Provide the (x, y) coordinate of the cell's center where the given text is located.  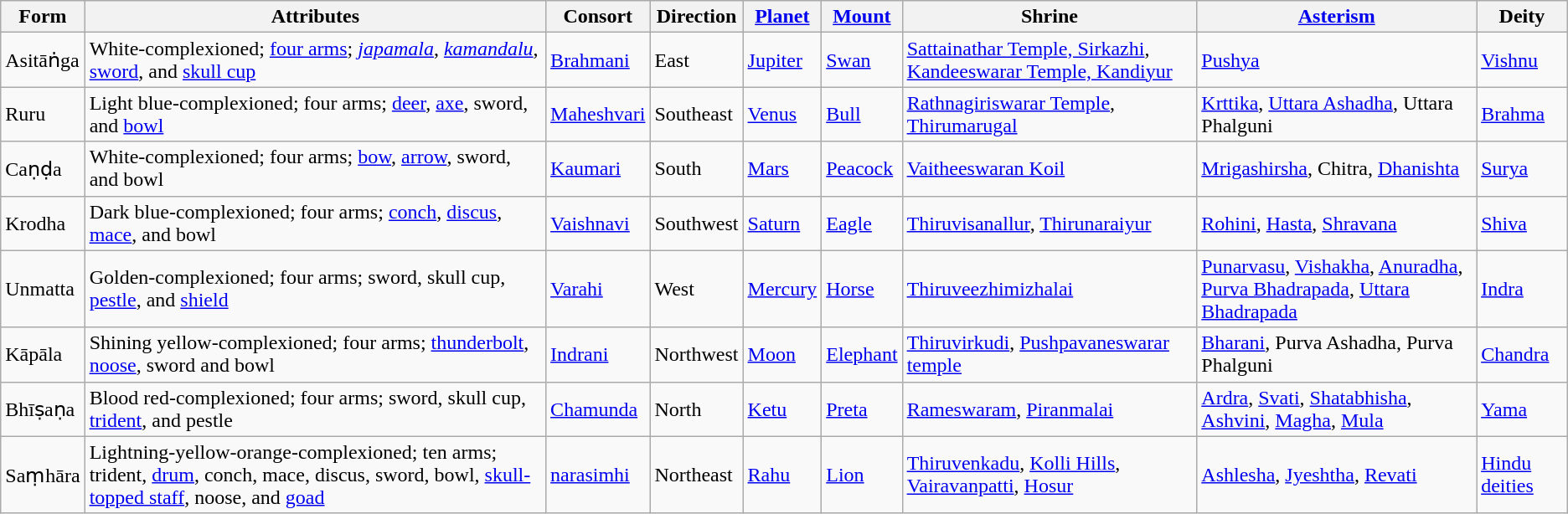
Thiruveezhimizhalai (1050, 289)
Dark blue-complexioned; four arms; conch, discus, mace, and bowl (315, 223)
Vaitheeswaran Koil (1050, 169)
White-complexioned; four arms; japamala, kamandalu, sword, and skull cup (315, 60)
Moon (782, 355)
Surya (1523, 169)
Southwest (697, 223)
Southeast (697, 114)
Bhīṣaṇa (43, 409)
Vaishnavi (598, 223)
North (697, 409)
Ruru (43, 114)
Brahmani (598, 60)
Unmatta (43, 289)
Mars (782, 169)
Rahu (782, 475)
Preta (862, 409)
Blood red-complexioned; four arms; sword, skull cup, trident, and pestle (315, 409)
West (697, 289)
Sattainathar Temple, Sirkazhi, Kandeeswarar Temple, Kandiyur (1050, 60)
Indrani (598, 355)
Varahi (598, 289)
Golden-complexioned; four arms; sword, skull cup, pestle, and shield (315, 289)
Kaumari (598, 169)
Chamunda (598, 409)
Rohini, Hasta, Shravana (1337, 223)
Planet (782, 17)
Krodha (43, 223)
Maheshvari (598, 114)
Shining yellow-complexioned; four arms; thunderbolt, noose, sword and bowl (315, 355)
Deity (1523, 17)
Ardra, Svati, Shatabhisha, Ashvini, Magha, Mula (1337, 409)
Rameswaram, Piranmalai (1050, 409)
Horse (862, 289)
Asterism (1337, 17)
Bharani, Purva Ashadha, Purva Phalguni (1337, 355)
Krttika, Uttara Ashadha, Uttara Phalguni (1337, 114)
Rathnagiriswarar Temple, Thirumarugal (1050, 114)
Direction (697, 17)
Eagle (862, 223)
Swan (862, 60)
Indra (1523, 289)
Consort (598, 17)
Saturn (782, 223)
Pushya (1337, 60)
Yama (1523, 409)
Brahma (1523, 114)
Vishnu (1523, 60)
Caṇḍa (43, 169)
Shrine (1050, 17)
Venus (782, 114)
Lion (862, 475)
Shiva (1523, 223)
Saṃhāra (43, 475)
Light blue-complexioned; four arms; deer, axe, sword, and bowl (315, 114)
Chandra (1523, 355)
Hindu deities (1523, 475)
Asitāṅga (43, 60)
East (697, 60)
Lightning-yellow-orange-complexioned; ten arms; trident, drum, conch, mace, discus, sword, bowl, skull-topped staff, noose, and goad (315, 475)
Mercury (782, 289)
Northwest (697, 355)
Jupiter (782, 60)
Attributes (315, 17)
Ashlesha, Jyeshtha, Revati (1337, 475)
Northeast (697, 475)
Elephant (862, 355)
Thiruvirkudi, Pushpavaneswarar temple (1050, 355)
Kāpāla (43, 355)
Mount (862, 17)
Bull (862, 114)
South (697, 169)
Ketu (782, 409)
Peacock (862, 169)
White-complexioned; four arms; bow, arrow, sword, and bowl (315, 169)
Punarvasu, Vishakha, Anuradha, Purva Bhadrapada, Uttara Bhadrapada (1337, 289)
Thiruvisanallur, Thirunaraiyur (1050, 223)
Thiruvenkadu, Kolli Hills, Vairavanpatti, Hosur (1050, 475)
narasimhi (598, 475)
Mrigashirsha, Chitra, Dhanishta (1337, 169)
Form (43, 17)
